Scan for the cell matching the given text and deliver its [X, Y] coordinate at center. 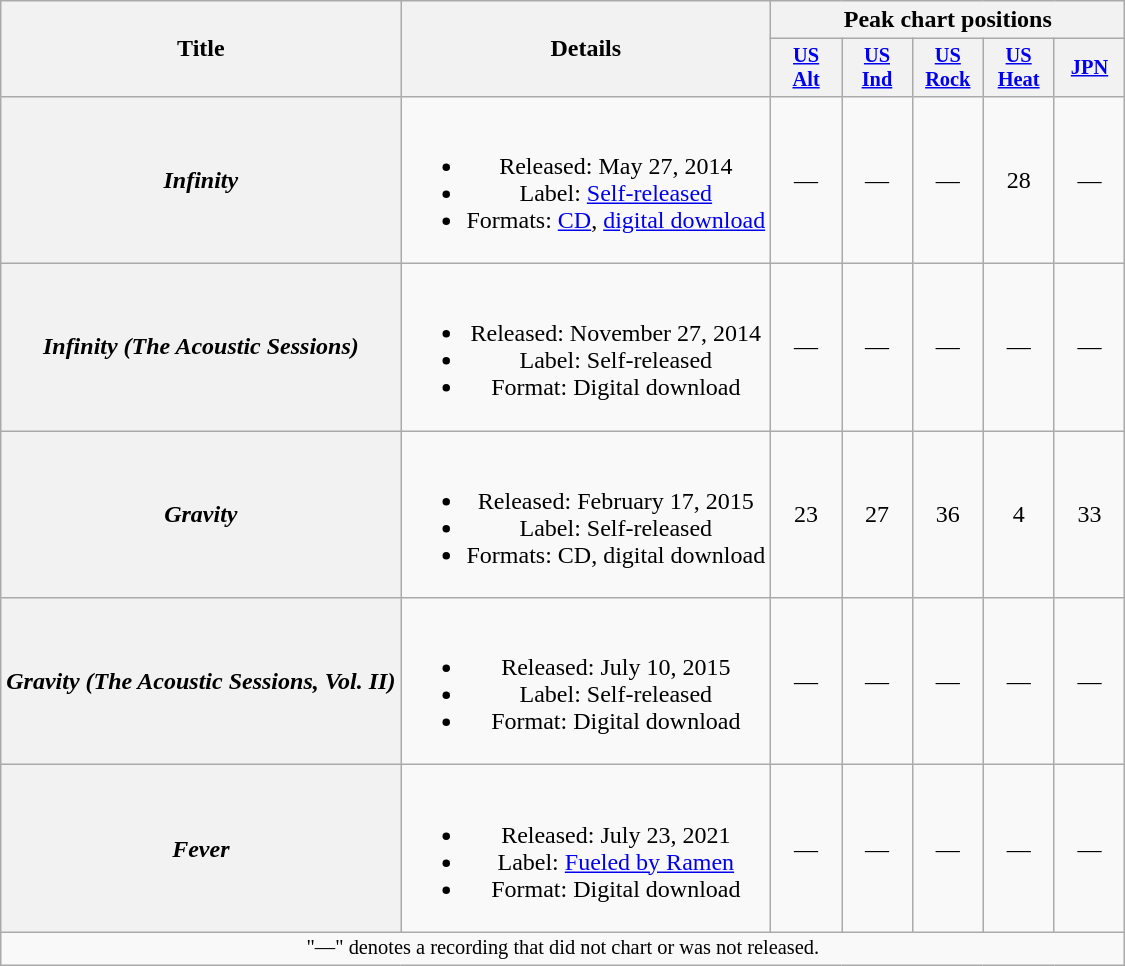
Released: November 27, 2014Label: Self-releasedFormat: Digital download [586, 348]
"—" denotes a recording that did not chart or was not released. [563, 949]
Infinity (The Acoustic Sessions) [201, 348]
USInd [878, 68]
JPN [1090, 68]
36 [948, 514]
USRock [948, 68]
Released: February 17, 2015Label: Self-releasedFormats: CD, digital download [586, 514]
4 [1018, 514]
23 [806, 514]
Title [201, 49]
28 [1018, 180]
Fever [201, 848]
Gravity (The Acoustic Sessions, Vol. II) [201, 682]
Gravity [201, 514]
Released: May 27, 2014Label: Self-releasedFormats: CD, digital download [586, 180]
USAlt [806, 68]
Released: July 23, 2021Label: Fueled by RamenFormat: Digital download [586, 848]
Details [586, 49]
Peak chart positions [948, 20]
USHeat [1018, 68]
Released: July 10, 2015Label: Self-releasedFormat: Digital download [586, 682]
27 [878, 514]
Infinity [201, 180]
33 [1090, 514]
